Scan for the cell matching the given text and deliver its [X, Y] coordinate at center. 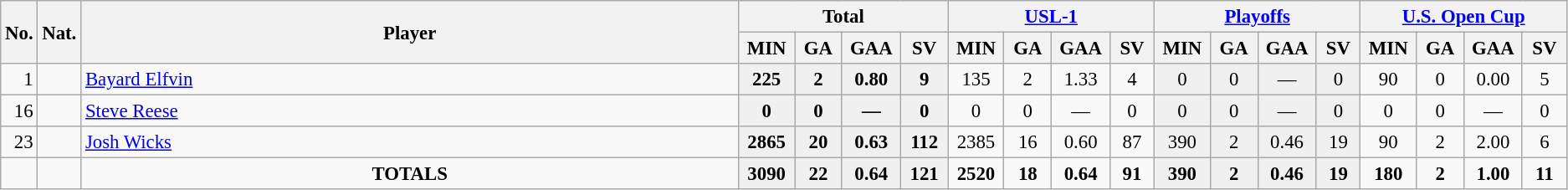
U.S. Open Cup [1464, 17]
18 [1027, 174]
Player [410, 32]
Total [843, 17]
TOTALS [410, 174]
2520 [976, 174]
Josh Wicks [410, 142]
135 [976, 80]
225 [766, 80]
23 [19, 142]
121 [924, 174]
9 [924, 80]
2.00 [1494, 142]
0.80 [871, 80]
0.00 [1494, 80]
Nat. [59, 32]
20 [818, 142]
USL-1 [1051, 17]
Bayard Elfvin [410, 80]
0.63 [871, 142]
2865 [766, 142]
6 [1545, 142]
Playoffs [1257, 17]
1 [19, 80]
3090 [766, 174]
5 [1545, 80]
1.00 [1494, 174]
112 [924, 142]
180 [1389, 174]
4 [1133, 80]
22 [818, 174]
11 [1545, 174]
No. [19, 32]
91 [1133, 174]
0.60 [1081, 142]
1.33 [1081, 80]
2385 [976, 142]
Steve Reese [410, 111]
87 [1133, 142]
